For the text-containing cell, return its midpoint in (X, Y) coordinate format. 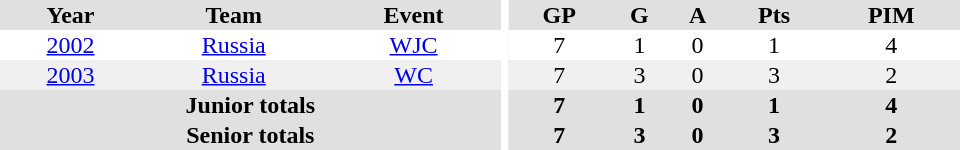
2002 (70, 45)
GP (559, 15)
Event (413, 15)
Pts (774, 15)
2003 (70, 75)
Senior totals (250, 135)
WC (413, 75)
G (639, 15)
Team (234, 15)
A (697, 15)
WJC (413, 45)
Year (70, 15)
Junior totals (250, 105)
PIM (892, 15)
